Scan for the cell matching the given text and deliver its (X, Y) coordinate at center. 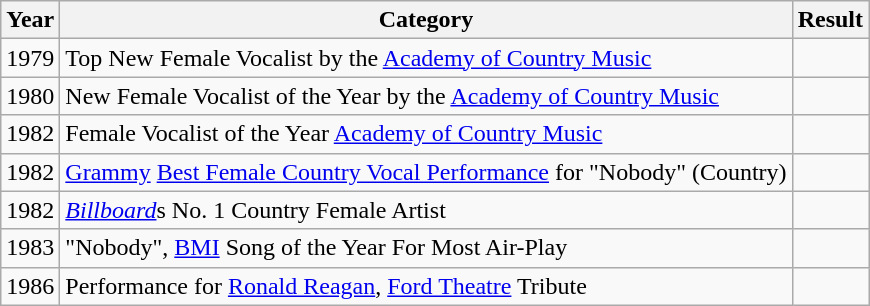
Performance for Ronald Reagan, Ford Theatre Tribute (426, 286)
Grammy Best Female Country Vocal Performance for "Nobody" (Country) (426, 172)
1979 (30, 58)
1980 (30, 96)
Female Vocalist of the Year Academy of Country Music (426, 134)
"Nobody", BMI Song of the Year For Most Air-Play (426, 248)
Billboards No. 1 Country Female Artist (426, 210)
1983 (30, 248)
Top New Female Vocalist by the Academy of Country Music (426, 58)
1986 (30, 286)
New Female Vocalist of the Year by the Academy of Country Music (426, 96)
Year (30, 20)
Result (830, 20)
Category (426, 20)
